Extract the (X, Y) coordinate from the center of the cell holding the provided text.  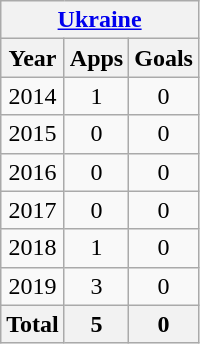
2016 (33, 172)
2015 (33, 134)
Total (33, 324)
Ukraine (100, 20)
Apps (96, 58)
2014 (33, 96)
Goals (164, 58)
5 (96, 324)
Year (33, 58)
2018 (33, 248)
3 (96, 286)
2019 (33, 286)
2017 (33, 210)
